From the cell containing the given text, extract its center point as (X, Y) coordinate. 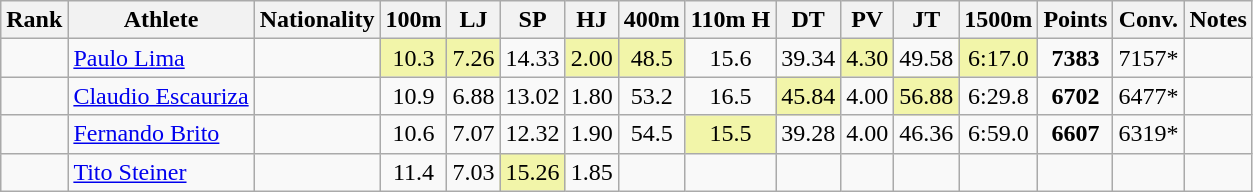
6:17.0 (998, 58)
16.5 (730, 96)
LJ (474, 20)
6477* (1148, 96)
PV (868, 20)
400m (652, 20)
14.33 (532, 58)
10.6 (414, 134)
46.36 (926, 134)
DT (808, 20)
Fernando Brito (161, 134)
SP (532, 20)
4.30 (868, 58)
7.03 (474, 172)
39.34 (808, 58)
39.28 (808, 134)
1.85 (592, 172)
Rank (34, 20)
15.5 (730, 134)
1.80 (592, 96)
6319* (1148, 134)
7157* (1148, 58)
48.5 (652, 58)
54.5 (652, 134)
56.88 (926, 96)
Notes (1218, 20)
Points (1076, 20)
Claudio Escauriza (161, 96)
1.90 (592, 134)
10.9 (414, 96)
2.00 (592, 58)
1500m (998, 20)
Conv. (1148, 20)
13.02 (532, 96)
10.3 (414, 58)
100m (414, 20)
49.58 (926, 58)
7.26 (474, 58)
6.88 (474, 96)
7383 (1076, 58)
11.4 (414, 172)
110m H (730, 20)
53.2 (652, 96)
45.84 (808, 96)
6:29.8 (998, 96)
12.32 (532, 134)
Tito Steiner (161, 172)
HJ (592, 20)
Athlete (161, 20)
15.26 (532, 172)
6:59.0 (998, 134)
Paulo Lima (161, 58)
15.6 (730, 58)
6702 (1076, 96)
Nationality (317, 20)
JT (926, 20)
7.07 (474, 134)
6607 (1076, 134)
